Search for the cell housing the specified text and yield its [X, Y] center coordinate. 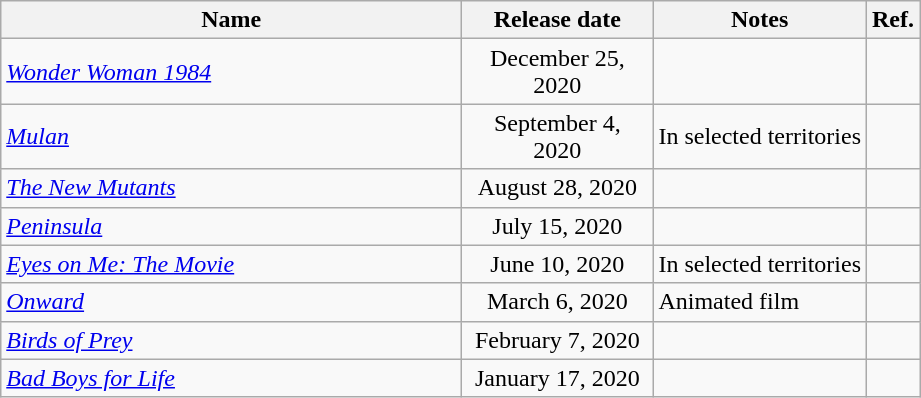
December 25, 2020 [558, 72]
August 28, 2020 [558, 188]
Eyes on Me: The Movie [232, 264]
June 10, 2020 [558, 264]
Bad Boys for Life [232, 378]
Animated film [760, 302]
Name [232, 20]
Release date [558, 20]
January 17, 2020 [558, 378]
July 15, 2020 [558, 226]
Onward [232, 302]
Notes [760, 20]
Birds of Prey [232, 340]
Ref. [894, 20]
Peninsula [232, 226]
The New Mutants [232, 188]
March 6, 2020 [558, 302]
February 7, 2020 [558, 340]
Wonder Woman 1984 [232, 72]
September 4, 2020 [558, 136]
Mulan [232, 136]
